Return (X, Y) of the center of cell containing provided text 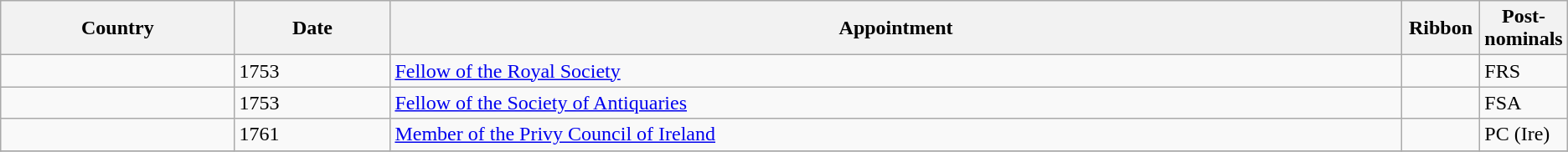
FRS (1524, 71)
Ribbon (1441, 28)
Member of the Privy Council of Ireland (896, 134)
Country (117, 28)
Fellow of the Royal Society (896, 71)
1761 (312, 134)
Appointment (896, 28)
Date (312, 28)
Post-nominals (1524, 28)
Fellow of the Society of Antiquaries (896, 103)
PC (Ire) (1524, 134)
FSA (1524, 103)
